Extract the [x, y] coordinate from the center of the cell holding the provided text.  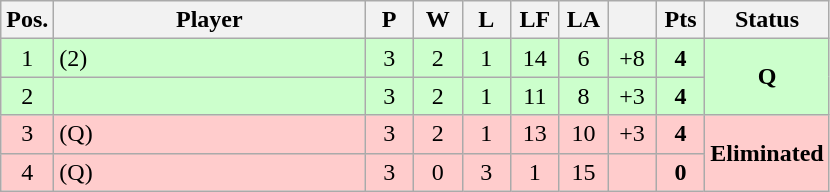
(2) [210, 58]
LF [536, 20]
13 [536, 134]
Player [210, 20]
Pts [680, 20]
10 [584, 134]
6 [584, 58]
Status [767, 20]
Eliminated [767, 153]
L [486, 20]
P [390, 20]
W [438, 20]
11 [536, 96]
LA [584, 20]
Q [767, 77]
Pos. [28, 20]
15 [584, 172]
+8 [632, 58]
8 [584, 96]
14 [536, 58]
